Capture the cell that displays the provided text and extract its (x, y) central coordinate. 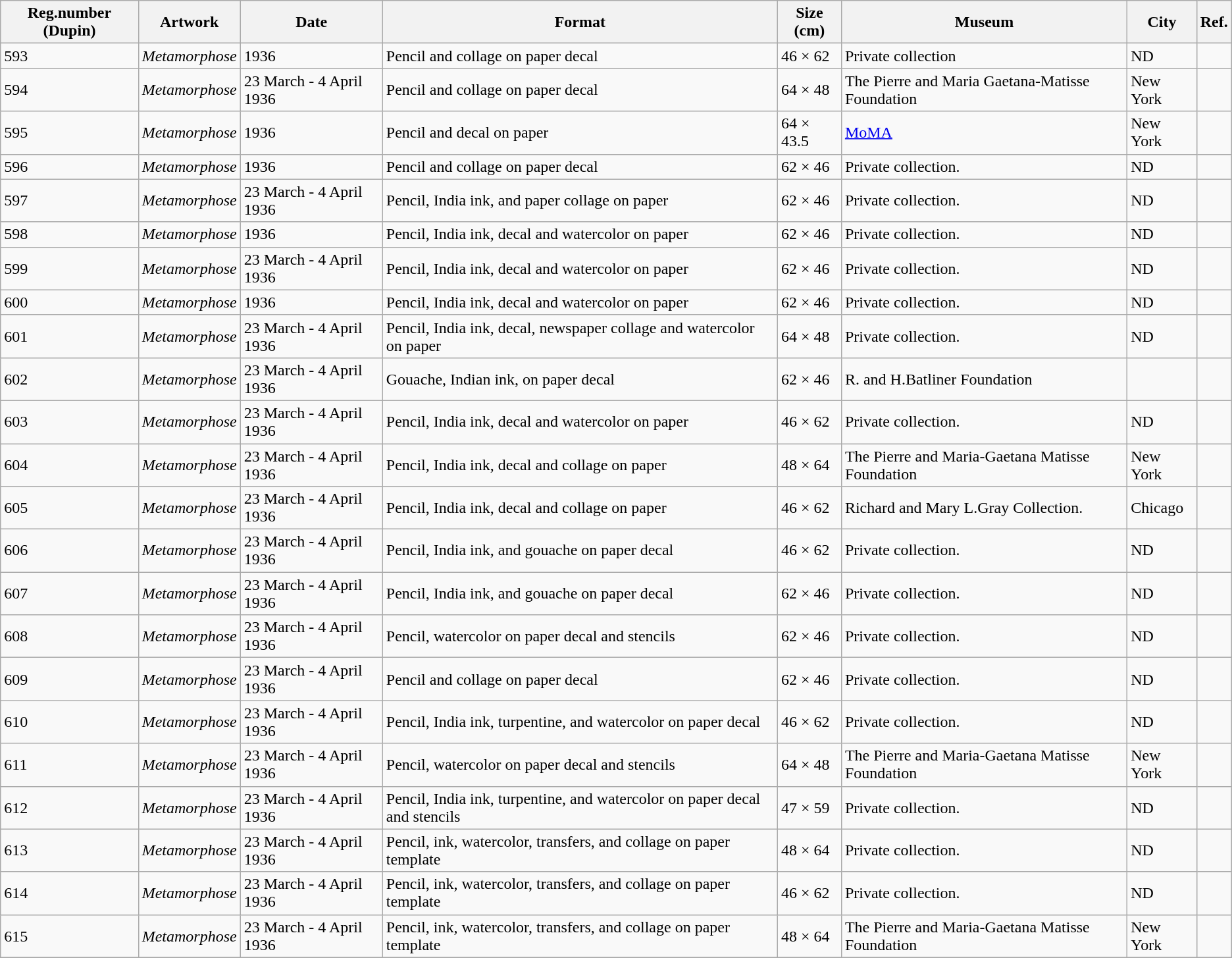
Ref. (1214, 22)
608 (70, 636)
609 (70, 679)
597 (70, 200)
Size (cm) (809, 22)
Museum (984, 22)
598 (70, 234)
600 (70, 302)
615 (70, 936)
599 (70, 269)
Pencil, India ink, turpentine, and watercolor on paper decal (580, 722)
R. and H.Batliner Foundation (984, 379)
Pencil, India ink, decal, newspaper collage and watercolor on paper (580, 336)
605 (70, 508)
64 × 43.5 (809, 133)
595 (70, 133)
City (1162, 22)
Richard and Mary L.Gray Collection. (984, 508)
Format (580, 22)
606 (70, 550)
Date (311, 22)
610 (70, 722)
Gouache, Indian ink, on paper decal (580, 379)
MoMA (984, 133)
612 (70, 807)
Private collection (984, 56)
613 (70, 851)
47 × 59 (809, 807)
603 (70, 421)
Pencil, India ink, turpentine, and watercolor on paper decal and stencils (580, 807)
Pencil and decal on paper (580, 133)
594 (70, 90)
The Pierre and Maria Gaetana-Matisse Foundation (984, 90)
593 (70, 56)
604 (70, 465)
607 (70, 594)
601 (70, 336)
Artwork (190, 22)
Pencil, India ink, and paper collage on paper (580, 200)
596 (70, 167)
611 (70, 765)
Chicago (1162, 508)
602 (70, 379)
Reg.number (Dupin) (70, 22)
614 (70, 893)
